Extract the [X, Y] coordinate from the center of the cell holding the provided text.  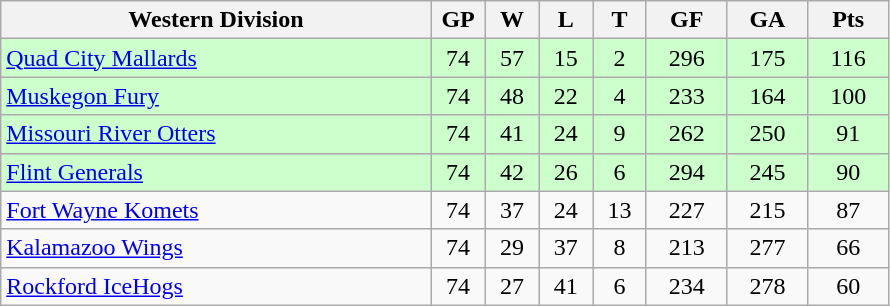
116 [848, 58]
277 [768, 248]
57 [512, 58]
Muskegon Fury [216, 96]
Rockford IceHogs [216, 286]
233 [686, 96]
215 [768, 210]
164 [768, 96]
262 [686, 134]
213 [686, 248]
Pts [848, 20]
90 [848, 172]
100 [848, 96]
GA [768, 20]
60 [848, 286]
294 [686, 172]
278 [768, 286]
8 [620, 248]
L [566, 20]
26 [566, 172]
234 [686, 286]
W [512, 20]
296 [686, 58]
Kalamazoo Wings [216, 248]
GP [458, 20]
GF [686, 20]
Western Division [216, 20]
Flint Generals [216, 172]
87 [848, 210]
13 [620, 210]
91 [848, 134]
Quad City Mallards [216, 58]
29 [512, 248]
175 [768, 58]
T [620, 20]
22 [566, 96]
9 [620, 134]
27 [512, 286]
66 [848, 248]
227 [686, 210]
250 [768, 134]
245 [768, 172]
42 [512, 172]
Missouri River Otters [216, 134]
4 [620, 96]
48 [512, 96]
15 [566, 58]
2 [620, 58]
Fort Wayne Komets [216, 210]
